Locate the cell with the specified text and output its [X, Y] center coordinate. 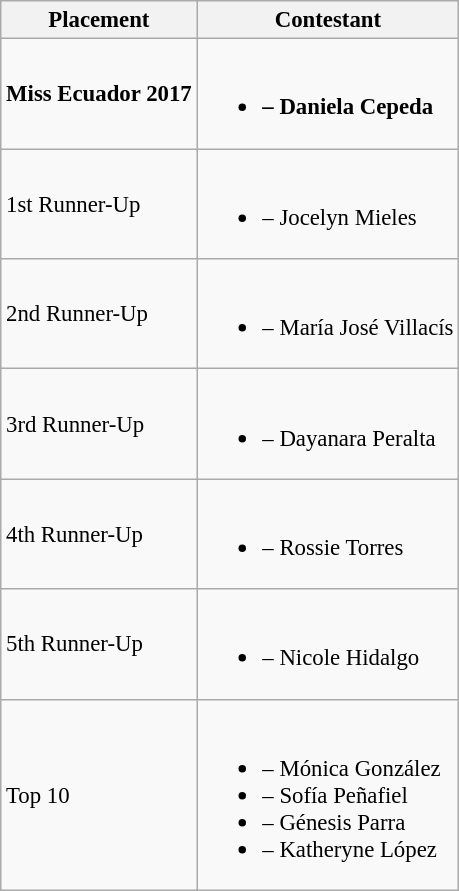
Miss Ecuador 2017 [99, 94]
– Jocelyn Mieles [328, 204]
2nd Runner-Up [99, 314]
– Rossie Torres [328, 534]
Top 10 [99, 794]
Placement [99, 20]
4th Runner-Up [99, 534]
– Dayanara Peralta [328, 424]
– Nicole Hidalgo [328, 644]
– Daniela Cepeda [328, 94]
– Mónica González – Sofía Peñafiel – Génesis Parra – Katheryne López [328, 794]
3rd Runner-Up [99, 424]
5th Runner-Up [99, 644]
1st Runner-Up [99, 204]
– María José Villacís [328, 314]
Contestant [328, 20]
